From the cell containing the given text, extract its center point as (x, y) coordinate. 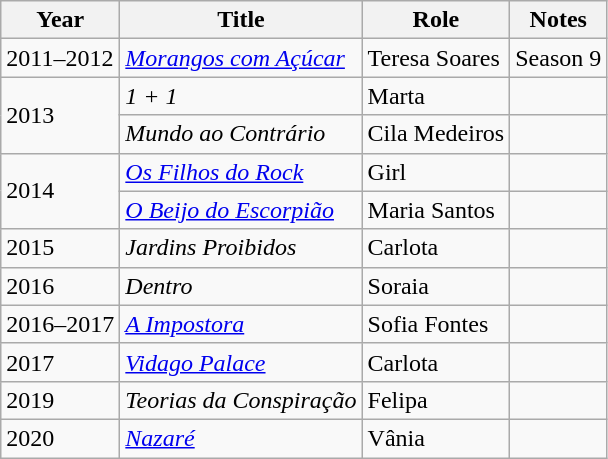
Sofia Fontes (436, 324)
2016–2017 (60, 324)
Teorias da Conspiração (241, 400)
Soraia (436, 286)
Vânia (436, 438)
Notes (558, 20)
Teresa Soares (436, 58)
2015 (60, 248)
2019 (60, 400)
Mundo ao Contrário (241, 134)
Year (60, 20)
2011–2012 (60, 58)
2014 (60, 191)
Girl (436, 172)
A Impostora (241, 324)
Role (436, 20)
2020 (60, 438)
2016 (60, 286)
Marta (436, 96)
Morangos com Açúcar (241, 58)
Felipa (436, 400)
2013 (60, 115)
Maria Santos (436, 210)
Nazaré (241, 438)
Jardins Proibidos (241, 248)
Dentro (241, 286)
Season 9 (558, 58)
Vidago Palace (241, 362)
Title (241, 20)
1 + 1 (241, 96)
Cila Medeiros (436, 134)
Os Filhos do Rock (241, 172)
O Beijo do Escorpião (241, 210)
2017 (60, 362)
